Scan for the cell matching the given text and deliver its [x, y] coordinate at center. 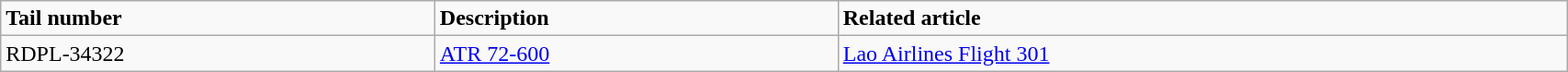
Description [636, 18]
ATR 72-600 [636, 54]
RDPL-34322 [219, 54]
Tail number [219, 18]
Lao Airlines Flight 301 [1201, 54]
Related article [1201, 18]
